Pinpoint the cell where the given text exists, returning its [X, Y] midpoint coordinate. 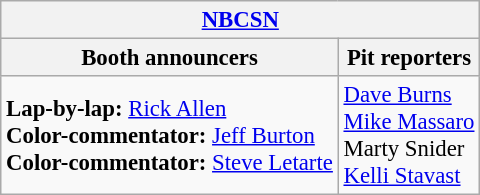
Lap-by-lap: Rick AllenColor-commentator: Jeff BurtonColor-commentator: Steve Letarte [170, 136]
NBCSN [240, 20]
Pit reporters [409, 58]
Dave BurnsMike MassaroMarty SniderKelli Stavast [409, 136]
Booth announcers [170, 58]
